Detect which cell encompasses the target text, then output its [X, Y] center coordinate. 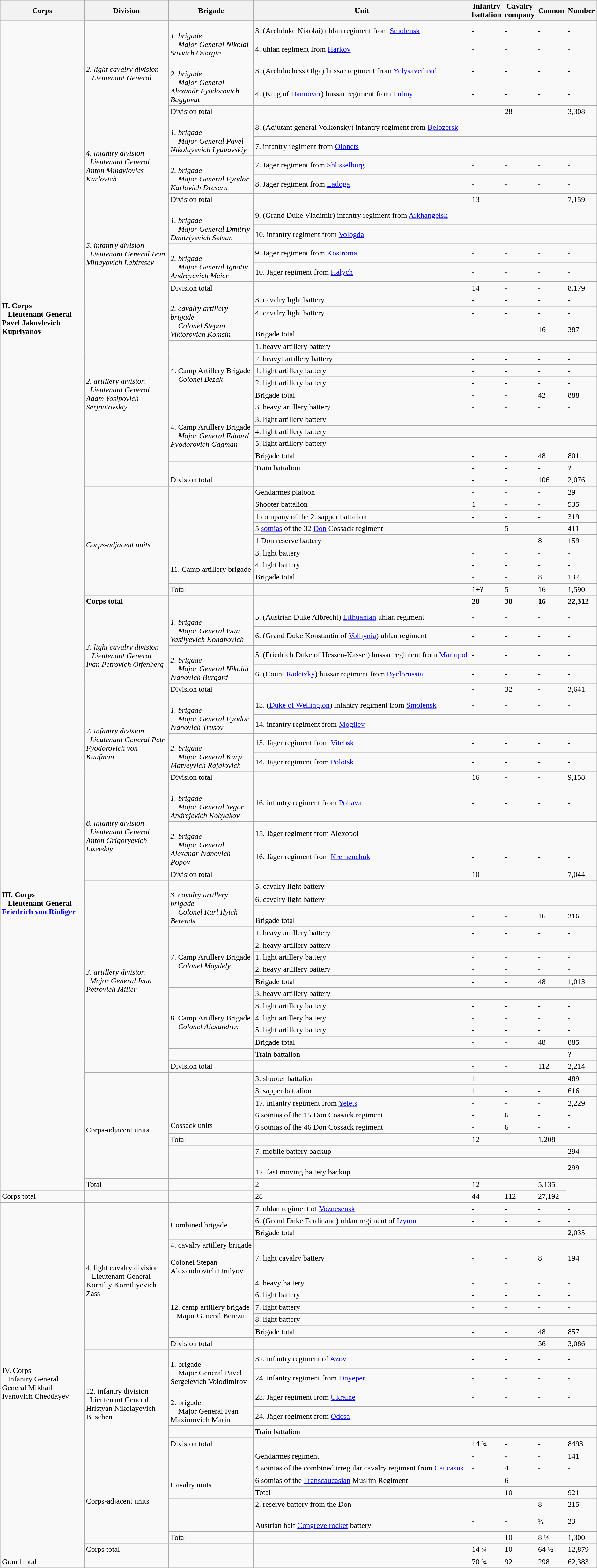
8. infantry division Lieutenant General Anton Grigoryevich Lisetskiy [126, 832]
4. light battery [362, 565]
489 [581, 1078]
141 [581, 1456]
14. infantry regiment from Mogilev [362, 724]
5. (Austrian Duke Albrecht) Lithuanian uhlan regiment [362, 617]
Combined brigade [211, 1221]
3,641 [581, 689]
1. brigade Major General Yegor Andrejevich Kobyakov [211, 802]
1,300 [581, 1537]
6 sotnias of the 46 Don Cossack regiment [362, 1127]
4 sotnias of the combined irregular cavalry regiment from Caucasus [362, 1468]
42 [551, 395]
13 [487, 200]
7. infantry division Lieutenant General Petr Fyodorovich von Kaufman [126, 740]
Brigade [211, 11]
1 company of the 2. sapper battalion [362, 516]
92 [520, 1562]
8. Camp Artillery Brigade Colonel Alexandrov [211, 1018]
3. (Archduke Nikolai) uhlan regiment from Smolensk [362, 31]
2. heavyt artillery battery [362, 359]
888 [581, 395]
44 [487, 1196]
9,158 [581, 777]
2 [362, 1184]
4. uhlan regiment from Harkov [362, 49]
1. brigade Major General Pavel Sergeievich Volodimirov [211, 1369]
921 [581, 1492]
6. cavalry light battery [362, 899]
6. (Count Radetzky) hussar regiment from Byelorussia [362, 674]
7. light battery [362, 1307]
6 sotnias of the 15 Don Cossack regiment [362, 1115]
Infantry battalion [487, 11]
801 [581, 456]
2,214 [581, 1066]
70 ¾ [487, 1562]
535 [581, 504]
14 [487, 288]
9. Jäger regiment from Kostroma [362, 253]
411 [581, 528]
2. light cavalry division Lieutenant General [126, 70]
1,208 [551, 1139]
298 [551, 1562]
2. brigade Major General Fyodor Karlovich Dresern [211, 175]
Cavalry company [520, 11]
2. brigade Major General Ivan Maximovich Marin [211, 1407]
16. infantry regiment from Poltava [362, 802]
4. Camp Artillery Brigade Major General Eduard Fyodorovich Gagman [211, 431]
6 sotnias of the Transcaucasian Muslim Regiment [362, 1480]
106 [551, 480]
2. light artillery battery [362, 383]
27,192 [551, 1196]
Gendarmes regiment [362, 1456]
4. light cavalry division Lieutenant General Korniliy Korniliyevich Zass [126, 1276]
4. infantry division Lieutenant General Anton Mihaylovics Karlovich [126, 162]
23. Jäger regiment from Ukraine [362, 1397]
III. Corps Lieutenant General Friedrich von Rüdiger [42, 899]
23 [581, 1521]
5 sotnias of the 32 Don Cossack regiment [362, 528]
2. cavalry artillery brigade Colonel Stepan Viktorovich Komsin [211, 317]
4. Camp Artillery Brigade Colonel Bezak [211, 371]
7. Camp Artillery Brigade Colonel Maydely [211, 957]
Unit [362, 11]
Cannon [551, 11]
64 ½ [551, 1550]
3. (Archduchess Olga) hussar regiment from Yelysavethrad [362, 71]
299 [581, 1168]
2. brigade Major General Karp Matveyvich Rafalovich [211, 753]
14. Jäger regiment from Polotsk [362, 762]
319 [581, 516]
2. reserve battery from the Don [362, 1505]
4. heavy battery [362, 1283]
24. infantry regiment from Dnyeper [362, 1378]
3,086 [581, 1343]
616 [581, 1091]
8,179 [581, 288]
294 [581, 1152]
Shooter battalion [362, 504]
1. brigade Major General Fyodor Ivanovich Trusov [211, 714]
3. cavalry artillery brigade Colonel Karl Ilyich Berends [211, 903]
2,076 [581, 480]
1. brigade Major General Dmitriy Dmitriyevich Selvan [211, 225]
387 [581, 330]
Cavalry units [211, 1480]
12. infantry division Lieutenant General Hristyan Nikolayevich Buschen [126, 1400]
5. cavalry light battery [362, 887]
4. (King of Hannover) hussar regiment from Lubny [362, 94]
5,135 [551, 1184]
1+? [487, 589]
2. brigade Major General Nikolai Ivanovich Burgard [211, 665]
7. mobile battery backup [362, 1152]
1,013 [581, 982]
3. cavalry light battery [362, 300]
Grand total [42, 1562]
32 [520, 689]
12,879 [581, 1550]
4. cavalry light battery [362, 313]
Cossack units [211, 1121]
Corps [42, 11]
13. (Duke of Wellington) infantry regiment from Smolensk [362, 705]
Division [126, 11]
2. artillery division Lieutenant General Adam Yosipovich Serjputovskiy [126, 390]
2,035 [581, 1233]
5. (Friedrich Duke of Hessen-Kassel) hussar regiment from Mariupol [362, 655]
½ [551, 1521]
2,229 [581, 1103]
3. light cavalry division Lieutenant General Ivan Petrovich Offenberg [126, 651]
1. brigade Major General Pavel Nikolayevich Lyubavskiy [211, 136]
6. light battery [362, 1295]
12. camp artillery brigade Major General Berezin [211, 1307]
3. shooter battalion [362, 1078]
II. Corps Lieutenant General Pavel Jakovlevich Kupriyanov [42, 314]
32. infantry regiment of Azov [362, 1359]
3. artillery division Major General Ivan Petrovich Miller [126, 976]
6. (Grand Duke Ferdinand) uhlan regiment of Izyum [362, 1221]
137 [581, 577]
4 [520, 1468]
1. brigade Major General Ivan Vasilyevich Kohanovich [211, 626]
3. sapper battalion [362, 1091]
4. cavalry artillery brigadeColonel Stepan Alexandrovich Hrulyov [211, 1258]
13. Jäger regiment from Vitebsk [362, 743]
Gendarmes platoon [362, 492]
11. Camp artillery brigade [211, 565]
56 [551, 1343]
Austrian half Congreve rocket battery [362, 1521]
7,044 [581, 874]
8. light battery [362, 1319]
Number [581, 11]
15. Jäger regiment from Alexopol [362, 833]
316 [581, 916]
8. Jäger regiment from Ladoga [362, 184]
10. infantry regiment from Vologda [362, 234]
8493 [581, 1444]
1 Don reserve battery [362, 541]
8. (Adjutant general Volkonsky) infantry regiment from Belozersk [362, 127]
24. Jäger regiment from Odesa [362, 1416]
857 [581, 1331]
7. uhlan regiment of Voznesensk [362, 1209]
9. (Grand Duke Vladimir) infantry regiment from Arkhangelsk [362, 215]
2. brigade Major General Ignatiy Andreyevich Meier [211, 263]
17. infantry regiment from Yelets [362, 1103]
5. infantry division Lieutenant General Ivan Mihayovich Labintsev [126, 250]
215 [581, 1505]
38 [520, 601]
1. brigade Major General Nikolai Savvich Osorgin [211, 40]
2. brigade Major General Alexandr Fyodorovich Baggovut [211, 82]
10. Jäger regiment from Halych [362, 272]
17. fast moving battery backup [362, 1168]
62,383 [581, 1562]
3. light battery [362, 553]
29 [581, 492]
7. light cavalry battery [362, 1258]
194 [581, 1258]
22,312 [581, 601]
6. (Grand Duke Konstantin of Volhynia) uhlan regiment [362, 636]
8 ½ [551, 1537]
7. infantry regiment from Olonets [362, 146]
1,590 [581, 589]
2. brigade Major General Alexandr Ivanovich Popov [211, 845]
IV. Corps Infantry General General Mikhail Ivanovich Cheodayev [42, 1379]
7,159 [581, 200]
159 [581, 541]
7. Jäger regiment from Shlisselburg [362, 165]
16. Jäger regiment from Kremenchuk [362, 857]
3,308 [581, 112]
885 [581, 1042]
